Search for the cell housing the specified text and yield its (x, y) center coordinate. 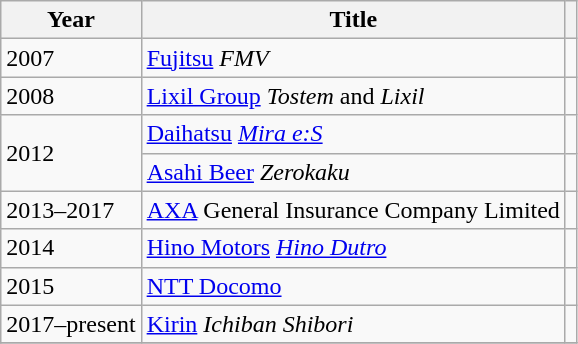
2012 (71, 153)
Hino Motors Hino Dutro (353, 248)
Fujitsu FMV (353, 58)
2017–present (71, 324)
Asahi Beer Zerokaku (353, 172)
Lixil Group Tostem and Lixil (353, 96)
NTT Docomo (353, 286)
2007 (71, 58)
2008 (71, 96)
2015 (71, 286)
AXA General Insurance Company Limited (353, 210)
Title (353, 20)
2013–2017 (71, 210)
Kirin Ichiban Shibori (353, 324)
Daihatsu Mira e:S (353, 134)
Year (71, 20)
2014 (71, 248)
